Extract the [X, Y] coordinate from the center of the cell holding the provided text.  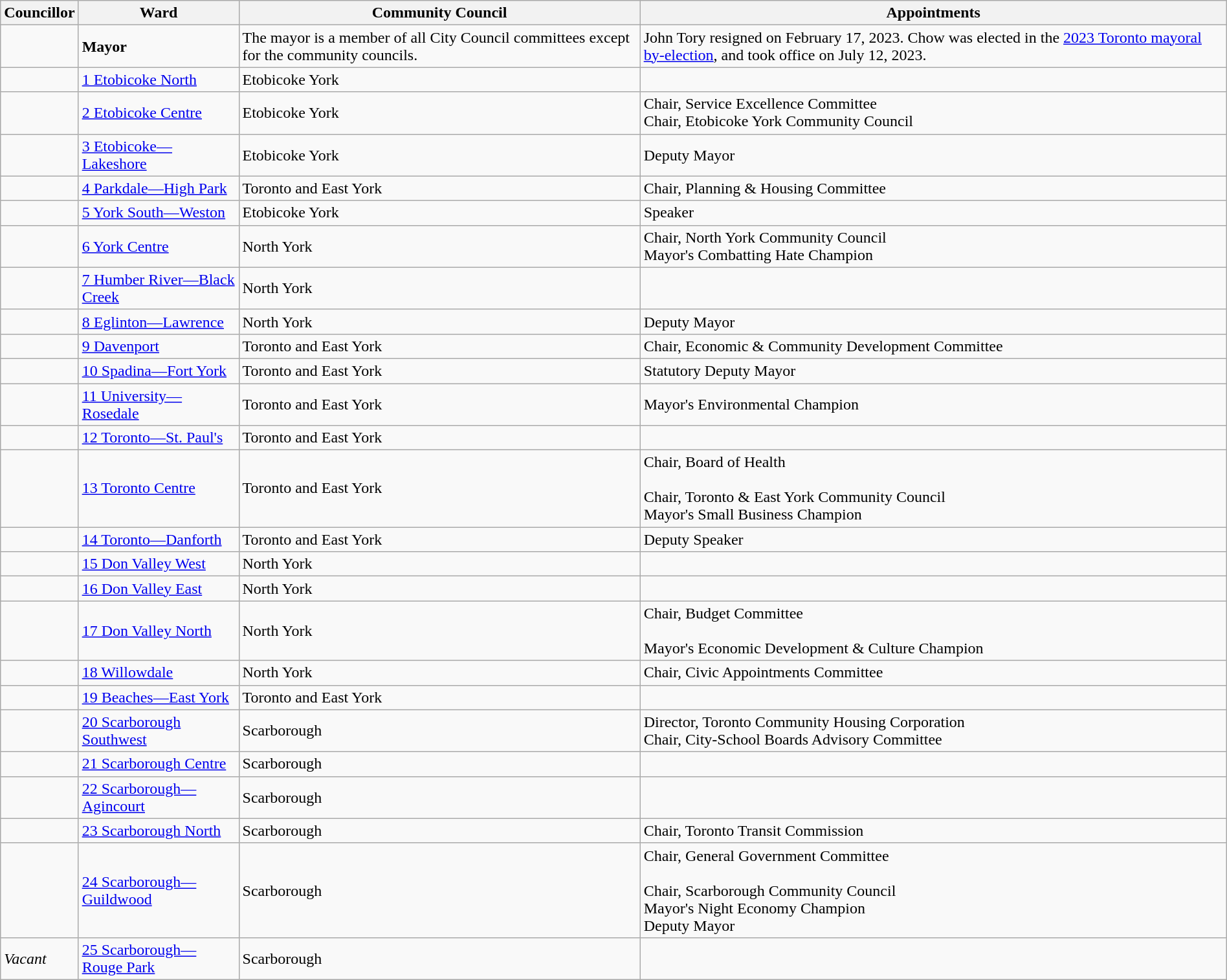
8 Eglinton—Lawrence [159, 321]
The mayor is a member of all City Council committees except for the community councils. [439, 47]
Chair, Economic & Community Development Committee [933, 346]
16 Don Valley East [159, 589]
Chair, General Government CommitteeChair, Scarborough Community CouncilMayor's Night Economy ChampionDeputy Mayor [933, 890]
Chair, Board of HealthChair, Toronto & East York Community CouncilMayor's Small Business Champion [933, 489]
Chair, North York Community CouncilMayor's Combatting Hate Champion [933, 246]
19 Beaches—East York [159, 697]
Appointments [933, 13]
6 York Centre [159, 246]
10 Spadina—Fort York [159, 371]
22 Scarborough—Agincourt [159, 797]
17 Don Valley North [159, 631]
9 Davenport [159, 346]
Chair, Civic Appointments Committee [933, 673]
Chair, Planning & Housing Committee [933, 188]
7 Humber River—Black Creek [159, 289]
15 Don Valley West [159, 564]
3 Etobicoke—Lakeshore [159, 155]
Chair, Budget CommitteeMayor's Economic Development & Culture Champion [933, 631]
Chair, Service Excellence CommitteeChair, Etobicoke York Community Council [933, 113]
25 Scarborough—Rouge Park [159, 959]
4 Parkdale—High Park [159, 188]
Deputy Speaker [933, 539]
Speaker [933, 213]
5 York South—Weston [159, 213]
21 Scarborough Centre [159, 764]
20 Scarborough Southwest [159, 731]
Chair, Toronto Transit Commission [933, 831]
2 Etobicoke Centre [159, 113]
23 Scarborough North [159, 831]
Director, Toronto Community Housing CorporationChair, City-School Boards Advisory Committee [933, 731]
11 University—Rosedale [159, 404]
Community Council [439, 13]
13 Toronto Centre [159, 489]
Statutory Deputy Mayor [933, 371]
Vacant [39, 959]
1 Etobicoke North [159, 80]
12 Toronto—St. Paul's [159, 438]
14 Toronto—Danforth [159, 539]
Mayor [159, 47]
Councillor [39, 13]
Mayor's Environmental Champion [933, 404]
24 Scarborough—Guildwood [159, 890]
Ward [159, 13]
John Tory resigned on February 17, 2023. Chow was elected in the 2023 Toronto mayoral by-election, and took office on July 12, 2023. [933, 47]
18 Willowdale [159, 673]
